Detect which cell encompasses the target text, then output its (X, Y) center coordinate. 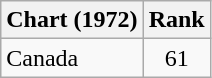
Canada (72, 58)
Rank (176, 20)
61 (176, 58)
Chart (1972) (72, 20)
